Pinpoint the cell where the given text exists, returning its (X, Y) midpoint coordinate. 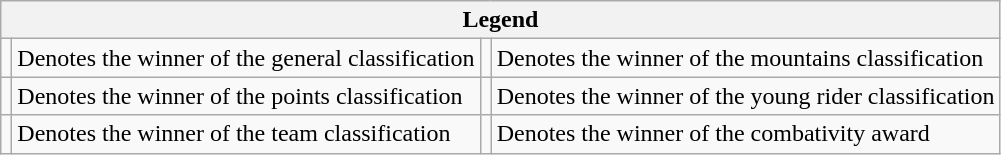
Legend (500, 20)
Denotes the winner of the general classification (246, 58)
Denotes the winner of the young rider classification (746, 96)
Denotes the winner of the mountains classification (746, 58)
Denotes the winner of the team classification (246, 134)
Denotes the winner of the points classification (246, 96)
Denotes the winner of the combativity award (746, 134)
